Capture the cell that displays the provided text and extract its (X, Y) central coordinate. 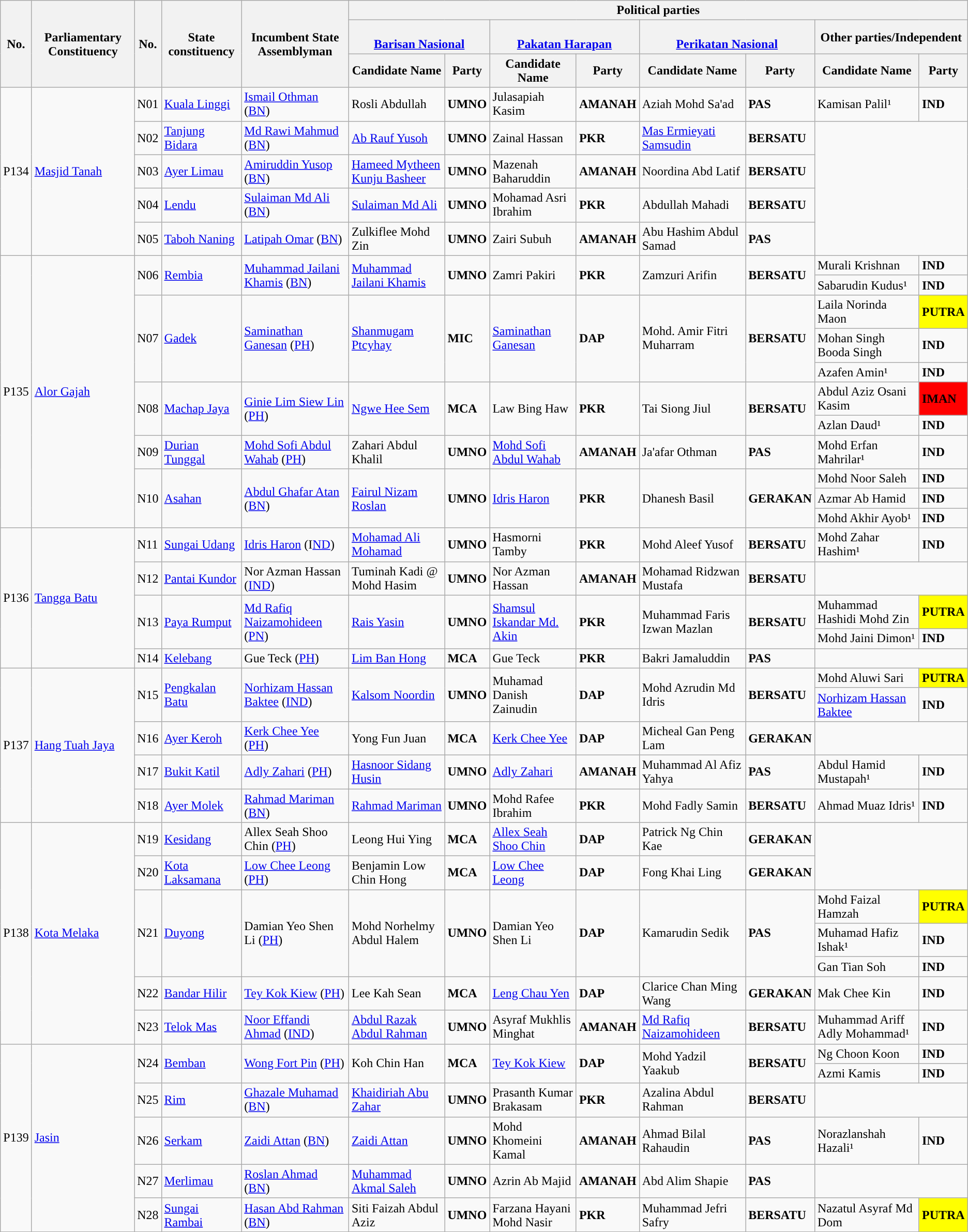
Ayer Molek (202, 805)
N24 (148, 1063)
Mohd Fadly Samin (692, 805)
Gue Teck (PH) (295, 658)
Bemban (202, 1063)
Md Rafiq Naizamohideen (692, 1027)
Mohd Zahar Hashim¹ (867, 545)
Muhammad Ariff Adly Mohammad¹ (867, 1027)
Shamsul Iskandar Md. Akin (533, 621)
Rim (202, 1100)
N28 (148, 1215)
Incumbent State Assemblyman (295, 44)
Taboh Naning (202, 239)
Farzana Hayani Mohd Nasir (533, 1215)
Mohamad Asri Ibrahim (533, 205)
Ja'afar Othman (692, 452)
N11 (148, 545)
Other parties/Independent (891, 37)
P139 (16, 1137)
Abdul Razak Abdul Rahman (396, 1027)
Clarice Chan Ming Wang (692, 994)
Tai Siong Jiul (692, 408)
P138 (16, 933)
N27 (148, 1181)
N06 (148, 275)
Barisan Nasional (419, 37)
Md Rawi Mahmud (BN) (295, 138)
Sungai Udang (202, 545)
Mohamad Ali Mohamad (396, 545)
Law Bing Haw (533, 408)
Bandar Hilir (202, 994)
Leng Chau Yen (533, 994)
Political parties (658, 10)
N25 (148, 1100)
Patrick Ng Chin Kae (692, 840)
N01 (148, 104)
Lendu (202, 205)
Azlan Daud¹ (867, 425)
Tangga Batu (83, 598)
State constituency (202, 44)
Fairul Nizam Roslan (396, 498)
Ng Choon Koon (867, 1054)
Amiruddin Yusop (BN) (295, 172)
Shanmugam Ptcyhay (396, 338)
Duyong (202, 933)
Zamri Pakiri (533, 275)
Muhamad Hafiz Ishak¹ (867, 940)
Nor Azman Hassan (IND) (295, 578)
Damian Yeo Shen Li (PH) (295, 933)
Mohd Noor Saleh (867, 479)
Julasapiah Kasim (533, 104)
Rosli Abdullah (396, 104)
N09 (148, 452)
Mas Ermieyati Samsudin (692, 138)
Muhammad Al Afiz Yahya (692, 771)
Parliamentary Constituency (83, 44)
Allex Seah Shoo Chin (533, 840)
Masjid Tanah (83, 172)
Laila Norinda Maon (867, 311)
Fong Khai Ling (692, 873)
N03 (148, 172)
Damian Yeo Shen Li (533, 933)
Kelebang (202, 658)
Tanjung Bidara (202, 138)
N23 (148, 1027)
Kuala Linggi (202, 104)
Ginie Lim Siew Lin (PH) (295, 408)
Mohd Erfan Mahrilar¹ (867, 452)
Abdul Aziz Osani Kasim (867, 399)
Mohd Norhelmy Abdul Halem (396, 933)
Murali Krishnan (867, 265)
Sungai Rambai (202, 1215)
Latipah Omar (BN) (295, 239)
Muhammad Faris Izwan Mazlan (692, 621)
Azmar Ab Hamid (867, 498)
N08 (148, 408)
Mak Chee Kin (867, 994)
Perikatan Nasional (727, 37)
Norazlanshah Hazali¹ (867, 1140)
Kota Laksamana (202, 873)
Kerk Chee Yee (PH) (295, 738)
Pengkalan Batu (202, 695)
Saminathan Ganesan (PH) (295, 338)
Zahari Abdul Khalil (396, 452)
IMAN (943, 399)
Hameed Mytheen Kunju Basheer (396, 172)
N17 (148, 771)
Tey Kok Kiew (533, 1063)
N26 (148, 1140)
Abu Hashim Abdul Samad (692, 239)
Noor Effandi Ahmad (IND) (295, 1027)
Kota Melaka (83, 933)
Muhammad Akmal Saleh (396, 1181)
P136 (16, 598)
Norhizam Hassan Baktee (867, 704)
Machap Jaya (202, 408)
Mohd Yadzil Yaakub (692, 1063)
N21 (148, 933)
MIC (467, 338)
Azalina Abdul Rahman (692, 1100)
Ismail Othman (BN) (295, 104)
Abdul Ghafar Atan (BN) (295, 498)
Gue Teck (533, 658)
Nazatul Asyraf Md Dom (867, 1215)
Lim Ban Hong (396, 658)
Yong Fun Juan (396, 738)
Dhanesh Basil (692, 498)
Gan Tian Soh (867, 967)
Nor Azman Hassan (533, 578)
Adly Zahari (PH) (295, 771)
Muhamad Danish Zainudin (533, 695)
N13 (148, 621)
Kamisan Palil¹ (867, 104)
Sulaiman Md Ali (BN) (295, 205)
Zaidi Attan (BN) (295, 1140)
Rahmad Mariman (BN) (295, 805)
Low Chee Leong (533, 873)
Bakri Jamaluddin (692, 658)
Rais Yasin (396, 621)
N07 (148, 338)
Zainal Hassan (533, 138)
Azrin Ab Majid (533, 1181)
Roslan Ahmad (BN) (295, 1181)
P135 (16, 392)
Ab Rauf Yusoh (396, 138)
Alor Gajah (83, 392)
Gadek (202, 338)
Hasan Abd Rahman (BN) (295, 1215)
Telok Mas (202, 1027)
Sulaiman Md Ali (396, 205)
Mohd Aluwi Sari (867, 678)
Ayer Limau (202, 172)
Mohd Faizal Hamzah (867, 907)
Mohan Singh Booda Singh (867, 345)
Rembia (202, 275)
Ayer Keroh (202, 738)
Azmi Kamis (867, 1073)
Kamarudin Sedik (692, 933)
Durian Tunggal (202, 452)
Khaidiriah Abu Zahar (396, 1100)
N10 (148, 498)
Aziah Mohd Sa'ad (692, 104)
Ahmad Muaz Idris¹ (867, 805)
Allex Seah Shoo Chin (PH) (295, 840)
Jasin (83, 1137)
P134 (16, 172)
Noordina Abd Latif (692, 172)
Muhammad Jailani Khamis (BN) (295, 275)
N18 (148, 805)
Mohd Akhir Ayob¹ (867, 518)
Zulkiflee Mohd Zin (396, 239)
Idris Haron (IND) (295, 545)
Hang Tuah Jaya (83, 745)
Hasmorni Tamby (533, 545)
Ngwe Hee Sem (396, 408)
Bukit Katil (202, 771)
Pakatan Harapan (565, 37)
Mazenah Baharuddin (533, 172)
Tuminah Kadi @ Mohd Hasim (396, 578)
Zairi Subuh (533, 239)
Muhammad Jefri Safry (692, 1215)
N05 (148, 239)
Kalsom Noordin (396, 695)
Muhammad Hashidi Mohd Zin (867, 612)
Merlimau (202, 1181)
Abdul Hamid Mustapah¹ (867, 771)
Koh Chin Han (396, 1063)
Wong Fort Pin (PH) (295, 1063)
Low Chee Leong (PH) (295, 873)
Lee Kah Sean (396, 994)
Pantai Kundor (202, 578)
Abdullah Mahadi (692, 205)
N12 (148, 578)
Hasnoor Sidang Husin (396, 771)
Mohd Aleef Yusof (692, 545)
Serkam (202, 1140)
N15 (148, 695)
Adly Zahari (533, 771)
Mohd Jaini Dimon¹ (867, 638)
N20 (148, 873)
Paya Rumput (202, 621)
Zamzuri Arifin (692, 275)
N16 (148, 738)
Zaidi Attan (396, 1140)
Ahmad Bilal Rahaudin (692, 1140)
Azafen Amin¹ (867, 372)
Kesidang (202, 840)
N14 (148, 658)
Mohd Khomeini Kamal (533, 1140)
Ghazale Muhamad (BN) (295, 1100)
Mohd Azrudin Md Idris (692, 695)
N04 (148, 205)
Idris Haron (533, 498)
Norhizam Hassan Baktee (IND) (295, 695)
N22 (148, 994)
Mohd Sofi Abdul Wahab (533, 452)
Siti Faizah Abdul Aziz (396, 1215)
N02 (148, 138)
Sabarudin Kudus¹ (867, 285)
Saminathan Ganesan (533, 338)
N19 (148, 840)
Mohd Sofi Abdul Wahab (PH) (295, 452)
Md Rafiq Naizamohideen (PN) (295, 621)
Micheal Gan Peng Lam (692, 738)
Mohamad Ridzwan Mustafa (692, 578)
Rahmad Mariman (396, 805)
P137 (16, 745)
Mohd Rafee Ibrahim (533, 805)
Kerk Chee Yee (533, 738)
Prasanth Kumar Brakasam (533, 1100)
Mohd. Amir Fitri Muharram (692, 338)
Benjamin Low Chin Hong (396, 873)
Tey Kok Kiew (PH) (295, 994)
Leong Hui Ying (396, 840)
Asyraf Mukhlis Minghat (533, 1027)
Asahan (202, 498)
Muhammad Jailani Khamis (396, 275)
Abd Alim Shapie (692, 1181)
